For the text-containing cell, return its midpoint in (x, y) coordinate format. 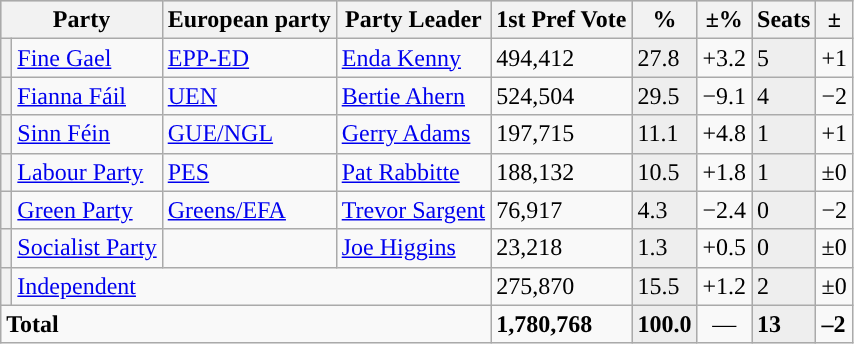
188,132 (562, 172)
197,715 (562, 134)
Party Leader (413, 20)
European party (249, 20)
Socialist Party (87, 248)
GUE/NGL (249, 134)
Sinn Féin (87, 134)
494,412 (562, 58)
275,870 (562, 286)
+3.2 (724, 58)
Joe Higgins (413, 248)
Party (82, 20)
+0.5 (724, 248)
±% (724, 20)
−2.4 (724, 210)
Total (246, 324)
29.5 (664, 96)
± (834, 20)
4.3 (664, 210)
+1.2 (724, 286)
+4.8 (724, 134)
4 (784, 96)
Greens/EFA (249, 210)
% (664, 20)
Bertie Ahern (413, 96)
Fianna Fáil (87, 96)
2 (784, 286)
76,917 (562, 210)
Green Party (87, 210)
100.0 (664, 324)
Independent (252, 286)
Trevor Sargent (413, 210)
Labour Party (87, 172)
−9.1 (724, 96)
EPP-ED (249, 58)
23,218 (562, 248)
1.3 (664, 248)
5 (784, 58)
10.5 (664, 172)
— (724, 324)
UEN (249, 96)
524,504 (562, 96)
Gerry Adams (413, 134)
27.8 (664, 58)
11.1 (664, 134)
1,780,768 (562, 324)
–2 (834, 324)
15.5 (664, 286)
Fine Gael (87, 58)
Pat Rabbitte (413, 172)
1st Pref Vote (562, 20)
PES (249, 172)
Enda Kenny (413, 58)
Seats (784, 20)
13 (784, 324)
+1.8 (724, 172)
